Detect which cell encompasses the target text, then output its [X, Y] center coordinate. 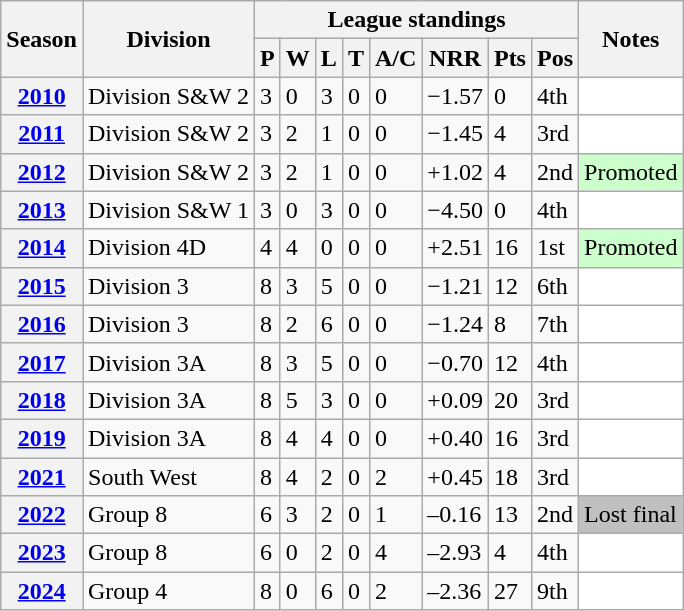
2017 [42, 362]
7th [554, 324]
−1.24 [456, 324]
W [298, 58]
2023 [42, 553]
L [328, 58]
–2.93 [456, 553]
−1.21 [456, 286]
2011 [42, 134]
Division S&W 1 [168, 210]
Lost final [631, 515]
2010 [42, 96]
13 [510, 515]
Group 4 [168, 591]
6th [554, 286]
League standings [416, 20]
+0.45 [456, 477]
2015 [42, 286]
–2.36 [456, 591]
P [267, 58]
NRR [456, 58]
27 [510, 591]
+0.09 [456, 400]
2019 [42, 438]
2014 [42, 248]
2024 [42, 591]
2018 [42, 400]
Division 4D [168, 248]
Pos [554, 58]
–0.16 [456, 515]
Notes [631, 39]
2016 [42, 324]
2013 [42, 210]
−1.57 [456, 96]
South West [168, 477]
+2.51 [456, 248]
20 [510, 400]
2021 [42, 477]
Division [168, 39]
2022 [42, 515]
Pts [510, 58]
+1.02 [456, 172]
−4.50 [456, 210]
T [356, 58]
9th [554, 591]
+0.40 [456, 438]
18 [510, 477]
1st [554, 248]
2012 [42, 172]
Season [42, 39]
A/C [395, 58]
−0.70 [456, 362]
−1.45 [456, 134]
